Identify which cell holds the provided text, then report its [x, y] central coordinate. 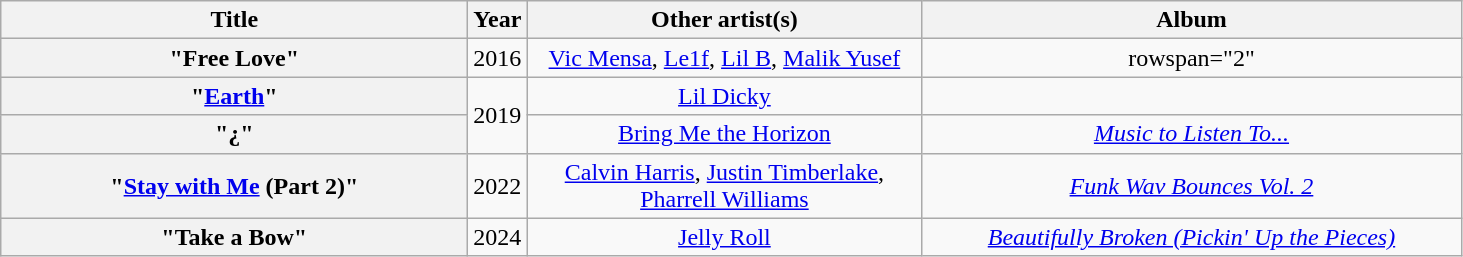
"¿" [234, 134]
Funk Wav Bounces Vol. 2 [1192, 186]
Year [498, 20]
Title [234, 20]
"Stay with Me (Part 2)" [234, 186]
Jelly Roll [724, 237]
rowspan="2" [1192, 58]
Vic Mensa, Le1f, Lil B, Malik Yusef [724, 58]
2016 [498, 58]
Other artist(s) [724, 20]
2022 [498, 186]
Music to Listen To... [1192, 134]
Lil Dicky [724, 96]
2024 [498, 237]
"Free Love" [234, 58]
Bring Me the Horizon [724, 134]
"Earth" [234, 96]
Calvin Harris, Justin Timberlake, Pharrell Williams [724, 186]
"Take a Bow" [234, 237]
Album [1192, 20]
Beautifully Broken (Pickin' Up the Pieces) [1192, 237]
2019 [498, 115]
